From the cell containing the given text, extract its center point as [X, Y] coordinate. 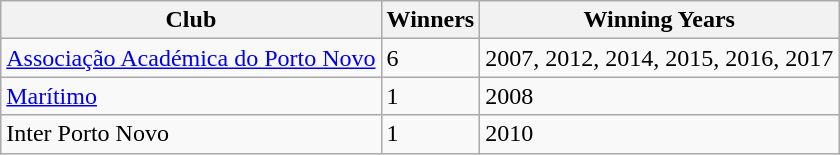
2010 [660, 134]
6 [430, 58]
Associação Académica do Porto Novo [191, 58]
Marítimo [191, 96]
2007, 2012, 2014, 2015, 2016, 2017 [660, 58]
Inter Porto Novo [191, 134]
Club [191, 20]
Winning Years [660, 20]
2008 [660, 96]
Winners [430, 20]
